From the cell containing the given text, extract its center point as [x, y] coordinate. 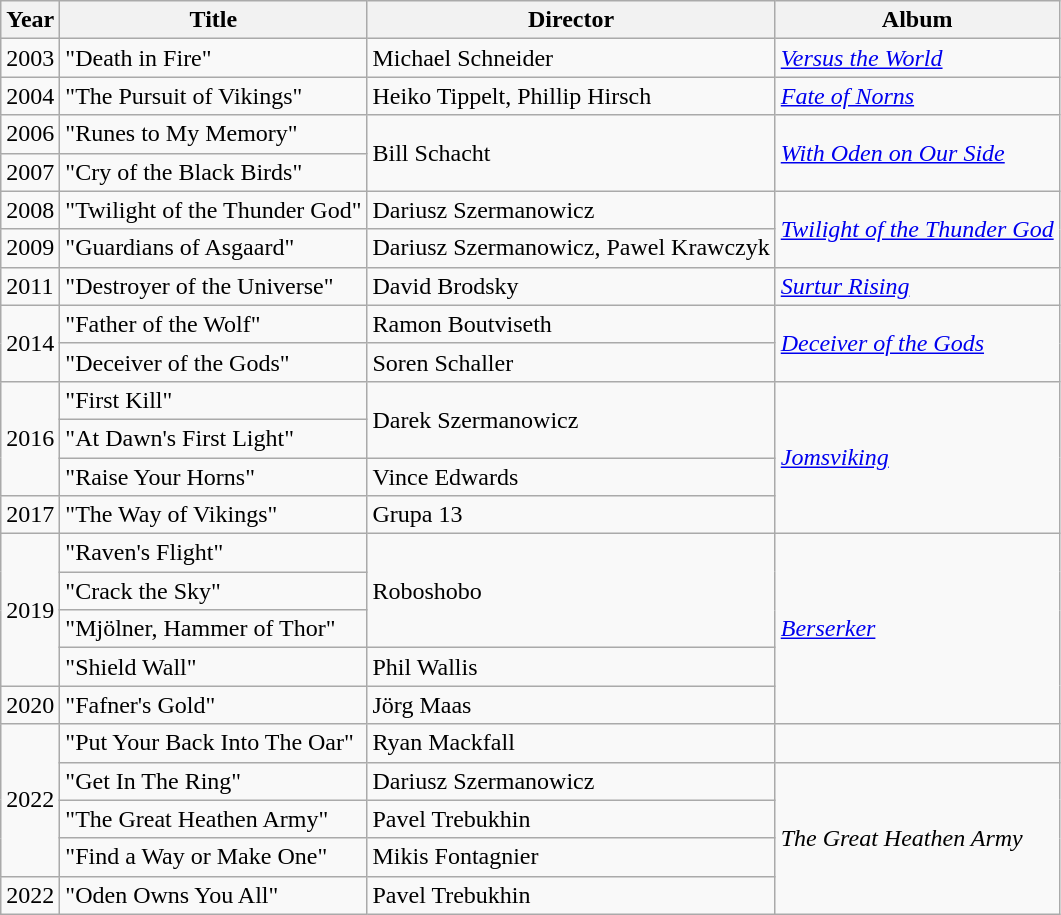
2004 [30, 96]
Soren Schaller [571, 362]
2019 [30, 610]
"Oden Owns You All" [214, 895]
"Get In The Ring" [214, 781]
2014 [30, 343]
"Cry of the Black Birds" [214, 172]
Surtur Rising [917, 286]
Ramon Boutviseth [571, 324]
2016 [30, 438]
2011 [30, 286]
"Destroyer of the Universe" [214, 286]
"Fafner's Gold" [214, 705]
Bill Schacht [571, 153]
2020 [30, 705]
Berserker [917, 629]
Year [30, 20]
"Raise Your Horns" [214, 477]
Album [917, 20]
Dariusz Szermanowicz, Pawel Krawczyk [571, 248]
Mikis Fontagnier [571, 857]
Darek Szermanowicz [571, 419]
"Put Your Back Into The Oar" [214, 743]
"Runes to My Memory" [214, 134]
"First Kill" [214, 400]
2009 [30, 248]
Phil Wallis [571, 667]
Fate of Norns [917, 96]
"Guardians of Asgaard" [214, 248]
The Great Heathen Army [917, 838]
Twilight of the Thunder God [917, 229]
Versus the World [917, 58]
Heiko Tippelt, Phillip Hirsch [571, 96]
Roboshobo [571, 591]
2017 [30, 515]
Vince Edwards [571, 477]
Title [214, 20]
"Death in Fire" [214, 58]
"Twilight of the Thunder God" [214, 210]
"Crack the Sky" [214, 591]
"Father of the Wolf" [214, 324]
Ryan Mackfall [571, 743]
"Raven's Flight" [214, 553]
2008 [30, 210]
2007 [30, 172]
2003 [30, 58]
"At Dawn's First Light" [214, 438]
Director [571, 20]
Jomsviking [917, 457]
Grupa 13 [571, 515]
"Deceiver of the Gods" [214, 362]
Deceiver of the Gods [917, 343]
2006 [30, 134]
"Shield Wall" [214, 667]
Jörg Maas [571, 705]
"The Way of Vikings" [214, 515]
"Mjölner, Hammer of Thor" [214, 629]
With Oden on Our Side [917, 153]
Michael Schneider [571, 58]
"Find a Way or Make One" [214, 857]
"The Pursuit of Vikings" [214, 96]
David Brodsky [571, 286]
"The Great Heathen Army" [214, 819]
